Provide the (X, Y) coordinate of the cell's center where the given text is located.  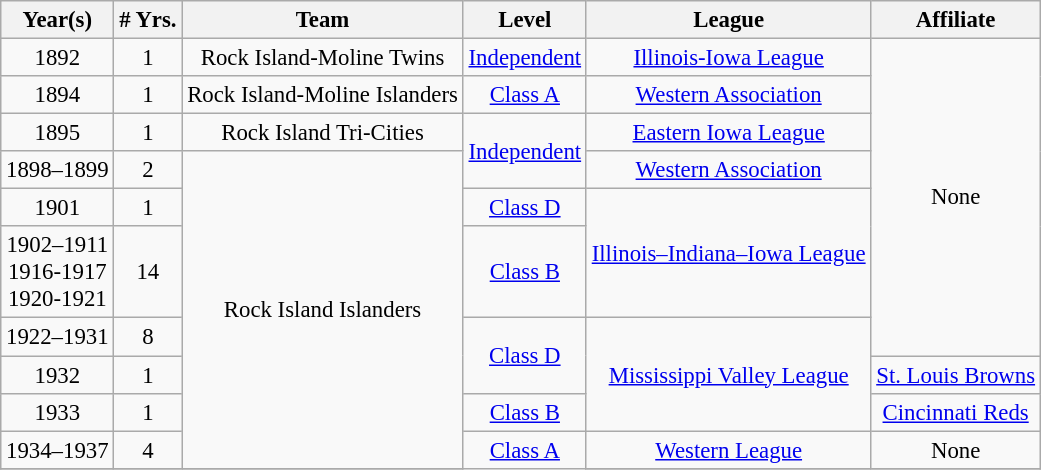
Illinois–Indiana–Iowa League (728, 254)
Level (524, 20)
Affiliate (956, 20)
Mississippi Valley League (728, 374)
Western League (728, 450)
Rock Island-Moline Islanders (322, 95)
# Yrs. (148, 20)
1901 (58, 208)
Rock Island Islanders (322, 310)
1895 (58, 133)
Team (322, 20)
8 (148, 337)
St. Louis Browns (956, 375)
Cincinnati Reds (956, 412)
Eastern Iowa League (728, 133)
Rock Island-Moline Twins (322, 58)
2 (148, 170)
Year(s) (58, 20)
1898–1899 (58, 170)
4 (148, 450)
1894 (58, 95)
1922–1931 (58, 337)
1902–1911 1916-1917 1920-1921 (58, 272)
League (728, 20)
1934–1937 (58, 450)
Rock Island Tri-Cities (322, 133)
14 (148, 272)
1892 (58, 58)
Illinois-Iowa League (728, 58)
1933 (58, 412)
1932 (58, 375)
